Provide the (X, Y) coordinate of the cell's center where the given text is located.  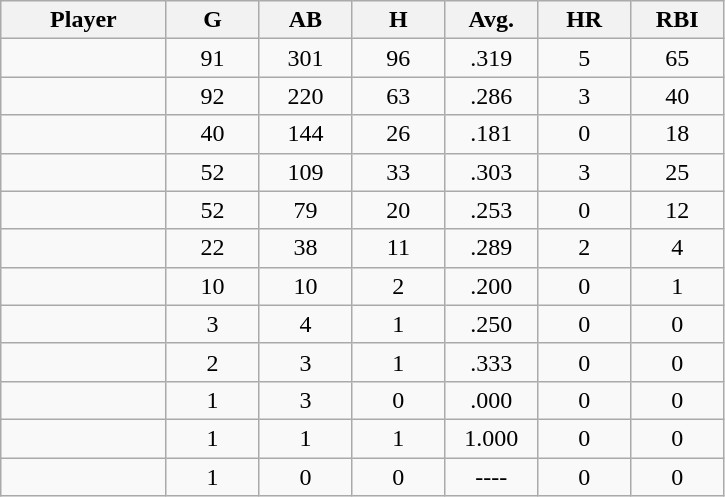
.200 (492, 286)
.253 (492, 210)
22 (212, 248)
.333 (492, 362)
H (398, 20)
92 (212, 96)
G (212, 20)
20 (398, 210)
79 (306, 210)
65 (678, 58)
.303 (492, 172)
96 (398, 58)
.000 (492, 400)
25 (678, 172)
33 (398, 172)
Player (84, 20)
91 (212, 58)
301 (306, 58)
63 (398, 96)
12 (678, 210)
.286 (492, 96)
RBI (678, 20)
109 (306, 172)
.319 (492, 58)
---- (492, 477)
220 (306, 96)
.250 (492, 324)
Avg. (492, 20)
1.000 (492, 438)
144 (306, 134)
26 (398, 134)
38 (306, 248)
AB (306, 20)
.181 (492, 134)
5 (584, 58)
18 (678, 134)
.289 (492, 248)
HR (584, 20)
11 (398, 248)
